Locate the cell with the specified text and output its [x, y] center coordinate. 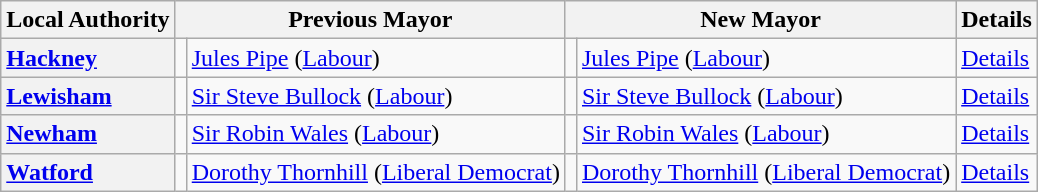
Previous Mayor [370, 20]
Watford [88, 172]
Hackney [88, 58]
Lewisham [88, 96]
Local Authority [88, 20]
New Mayor [760, 20]
Newham [88, 134]
